Pinpoint the cell where the given text exists, returning its [x, y] midpoint coordinate. 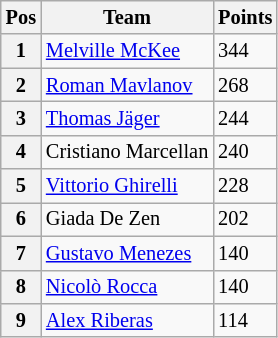
228 [245, 186]
6 [21, 219]
4 [21, 152]
1 [21, 51]
3 [21, 118]
Alex Riberas [127, 320]
5 [21, 186]
268 [245, 85]
Roman Mavlanov [127, 85]
Vittorio Ghirelli [127, 186]
Giada De Zen [127, 219]
Nicolò Rocca [127, 287]
240 [245, 152]
244 [245, 118]
Gustavo Menezes [127, 253]
344 [245, 51]
202 [245, 219]
Pos [21, 17]
Points [245, 17]
114 [245, 320]
Thomas Jäger [127, 118]
Cristiano Marcellan [127, 152]
7 [21, 253]
Melville McKee [127, 51]
2 [21, 85]
Team [127, 17]
9 [21, 320]
8 [21, 287]
